Scan for the cell matching the given text and deliver its (x, y) coordinate at center. 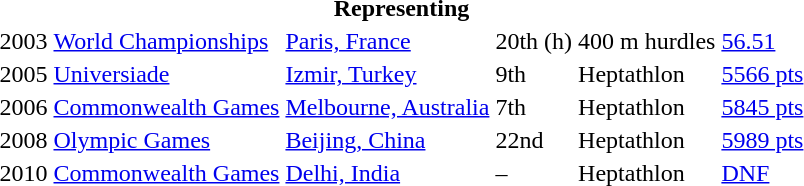
7th (534, 107)
Universiade (166, 74)
Paris, France (388, 41)
Melbourne, Australia (388, 107)
Commonwealth Games (166, 107)
400 m hurdles (647, 41)
9th (534, 74)
World Championships (166, 41)
22nd (534, 140)
Izmir, Turkey (388, 74)
Beijing, China (388, 140)
Olympic Games (166, 140)
20th (h) (534, 41)
